Determine the [X, Y] coordinate at the center of the cell enclosing the given text.  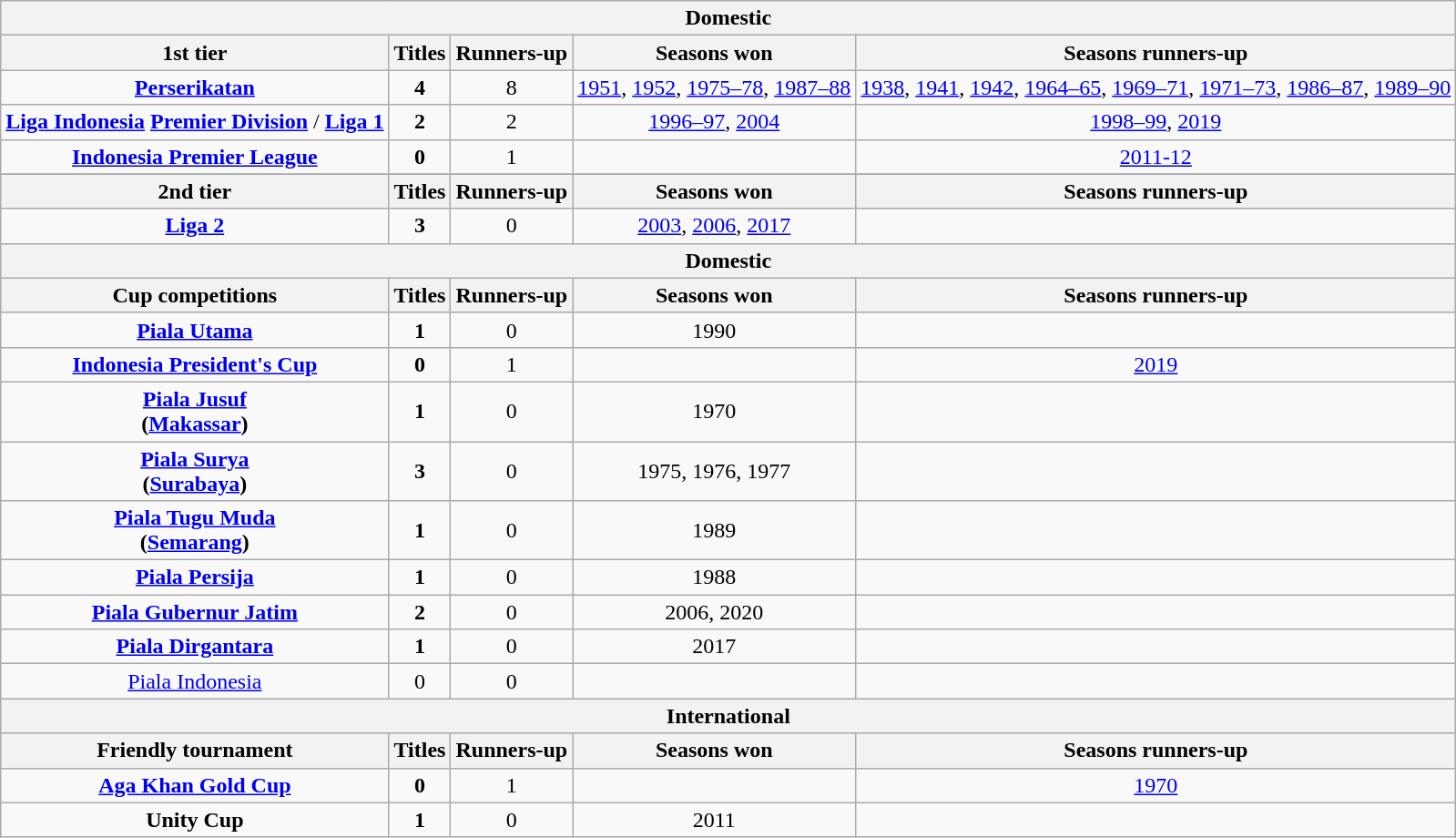
Indonesia Premier League [195, 157]
1990 [714, 330]
2011-12 [1156, 157]
Friendly tournament [195, 751]
2006, 2020 [714, 612]
Unity Cup [195, 820]
Piala Indonesia [195, 681]
2003, 2006, 2017 [714, 226]
Piala Utama [195, 330]
1989 [714, 530]
Piala Tugu Muda(Semarang) [195, 530]
Indonesia President's Cup [195, 364]
2019 [1156, 364]
Cup competitions [195, 295]
Piala Gubernur Jatim [195, 612]
1975, 1976, 1977 [714, 470]
Perserikatan [195, 87]
1st tier [195, 53]
Piala Persija [195, 577]
2017 [714, 647]
Piala Surya(Surabaya) [195, 470]
1998–99, 2019 [1156, 122]
1996–97, 2004 [714, 122]
Piala Jusuf(Makassar) [195, 412]
1988 [714, 577]
2011 [714, 820]
Liga 2 [195, 226]
International [728, 716]
2nd tier [195, 191]
Aga Khan Gold Cup [195, 785]
Piala Dirgantara [195, 647]
1938, 1941, 1942, 1964–65, 1969–71, 1971–73, 1986–87, 1989–90 [1156, 87]
1951, 1952, 1975–78, 1987–88 [714, 87]
8 [512, 87]
Liga Indonesia Premier Division / Liga 1 [195, 122]
4 [420, 87]
